For the text-containing cell, return its midpoint in [X, Y] coordinate format. 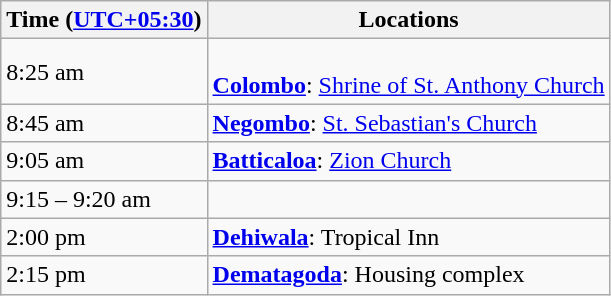
8:45 am [104, 123]
Dematagoda: Housing complex [408, 275]
Negombo: St. Sebastian's Church [408, 123]
Batticaloa: Zion Church [408, 161]
9:15 – 9:20 am [104, 199]
Dehiwala: Tropical Inn [408, 237]
Colombo: Shrine of St. Anthony Church [408, 72]
2:00 pm [104, 237]
2:15 pm [104, 275]
9:05 am [104, 161]
Locations [408, 20]
Time (UTC+05:30) [104, 20]
8:25 am [104, 72]
